For the text-containing cell, return its midpoint in (x, y) coordinate format. 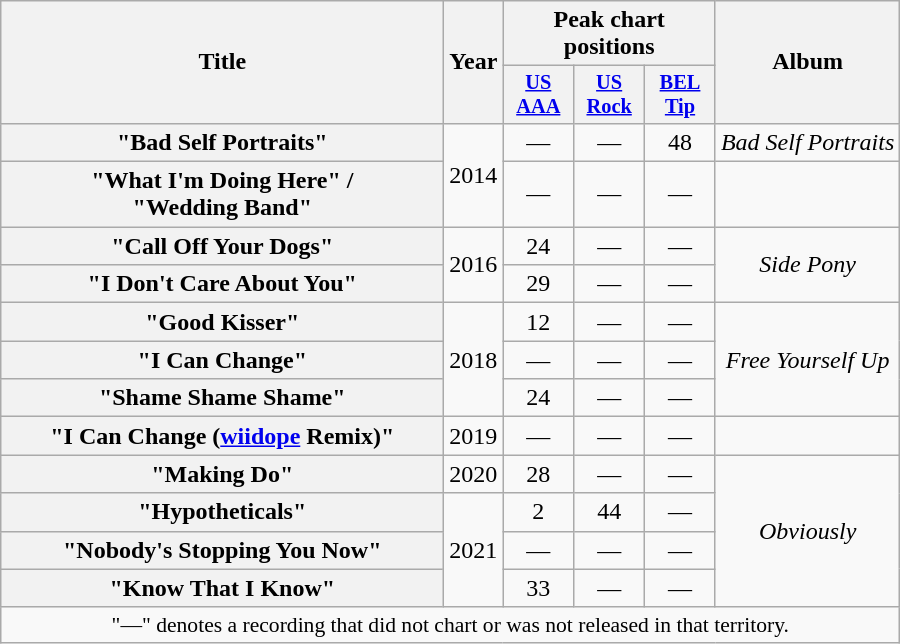
"Making Do" (222, 474)
Year (474, 62)
Peak chart positions (610, 34)
48 (680, 142)
"Hypotheticals" (222, 512)
44 (610, 512)
"Good Kisser" (222, 322)
BELTip (680, 95)
2016 (474, 265)
Album (807, 62)
USRock (610, 95)
"Nobody's Stopping You Now" (222, 550)
"—" denotes a recording that did not chart or was not released in that territory. (450, 625)
Obviously (807, 531)
2 (538, 512)
2021 (474, 550)
"What I'm Doing Here" /"Wedding Band" (222, 194)
"I Can Change" (222, 360)
Title (222, 62)
"I Can Change (wiidope Remix)" (222, 436)
2018 (474, 360)
2019 (474, 436)
"Call Off Your Dogs" (222, 246)
"Know That I Know" (222, 588)
"Bad Self Portraits" (222, 142)
28 (538, 474)
"I Don't Care About You" (222, 284)
Free Yourself Up (807, 360)
2014 (474, 174)
Bad Self Portraits (807, 142)
"Shame Shame Shame" (222, 398)
12 (538, 322)
USAAA (538, 95)
Side Pony (807, 265)
2020 (474, 474)
33 (538, 588)
29 (538, 284)
